For the text-containing cell, return its midpoint in [X, Y] coordinate format. 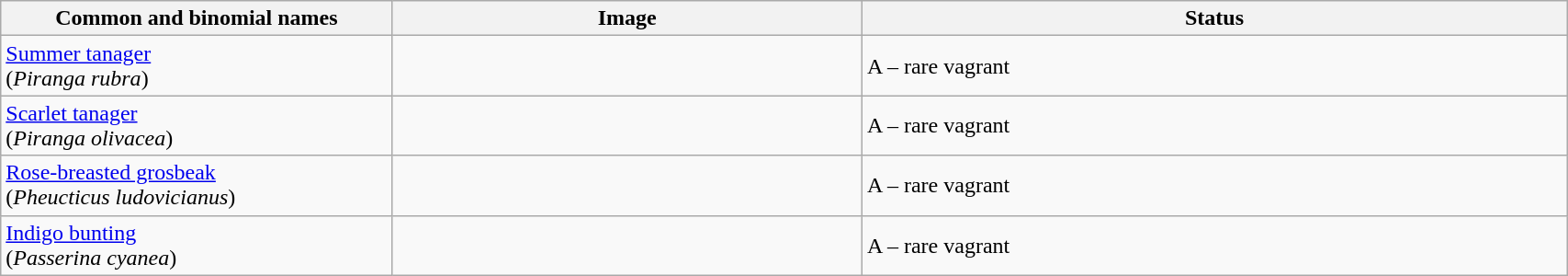
Scarlet tanager(Piranga olivacea) [197, 125]
Status [1214, 18]
Image [626, 18]
Common and binomial names [197, 18]
Rose-breasted grosbeak(Pheucticus ludovicianus) [197, 186]
Summer tanager(Piranga rubra) [197, 66]
Indigo bunting(Passerina cyanea) [197, 245]
